Identify which cell holds the provided text, then report its (X, Y) central coordinate. 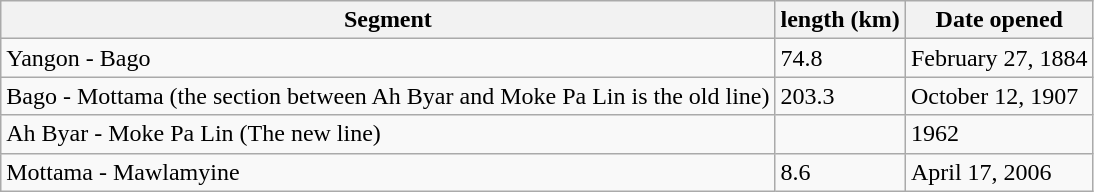
length (km) (840, 20)
October 12, 1907 (999, 96)
1962 (999, 134)
Ah Byar - Moke Pa Lin (The new line) (388, 134)
203.3 (840, 96)
Yangon - Bago (388, 58)
Mottama - Mawlamyine (388, 172)
Bago - Mottama (the section between Ah Byar and Moke Pa Lin is the old line) (388, 96)
Segment (388, 20)
February 27, 1884 (999, 58)
74.8 (840, 58)
8.6 (840, 172)
Date opened (999, 20)
April 17, 2006 (999, 172)
